Determine the (x, y) coordinate at the center of the cell enclosing the given text.  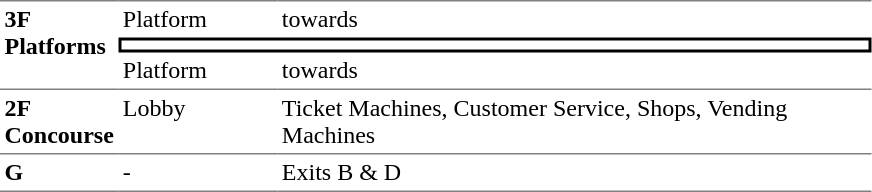
- (198, 173)
Lobby (198, 121)
2FConcourse (59, 121)
Ticket Machines, Customer Service, Shops, Vending Machines (574, 121)
3FPlatforms (59, 44)
Exits B & D (574, 173)
G (59, 173)
